Determine the (X, Y) coordinate at the center of the cell enclosing the given text.  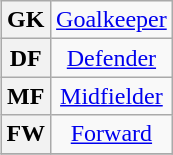
DF (26, 58)
GK (26, 20)
Defender (112, 58)
Forward (112, 134)
Goalkeeper (112, 20)
FW (26, 134)
Midfielder (112, 96)
MF (26, 96)
